From the cell containing the given text, extract its center point as [x, y] coordinate. 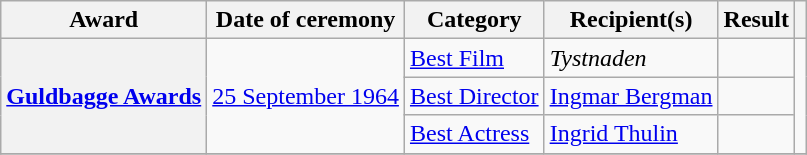
Best Actress [474, 134]
Ingmar Bergman [631, 96]
Tystnaden [631, 58]
Ingrid Thulin [631, 134]
Recipient(s) [631, 20]
Category [474, 20]
Result [756, 20]
Guldbagge Awards [104, 96]
25 September 1964 [306, 96]
Best Film [474, 58]
Award [104, 20]
Date of ceremony [306, 20]
Best Director [474, 96]
